Provide the (x, y) coordinate of the cell's center where the given text is located.  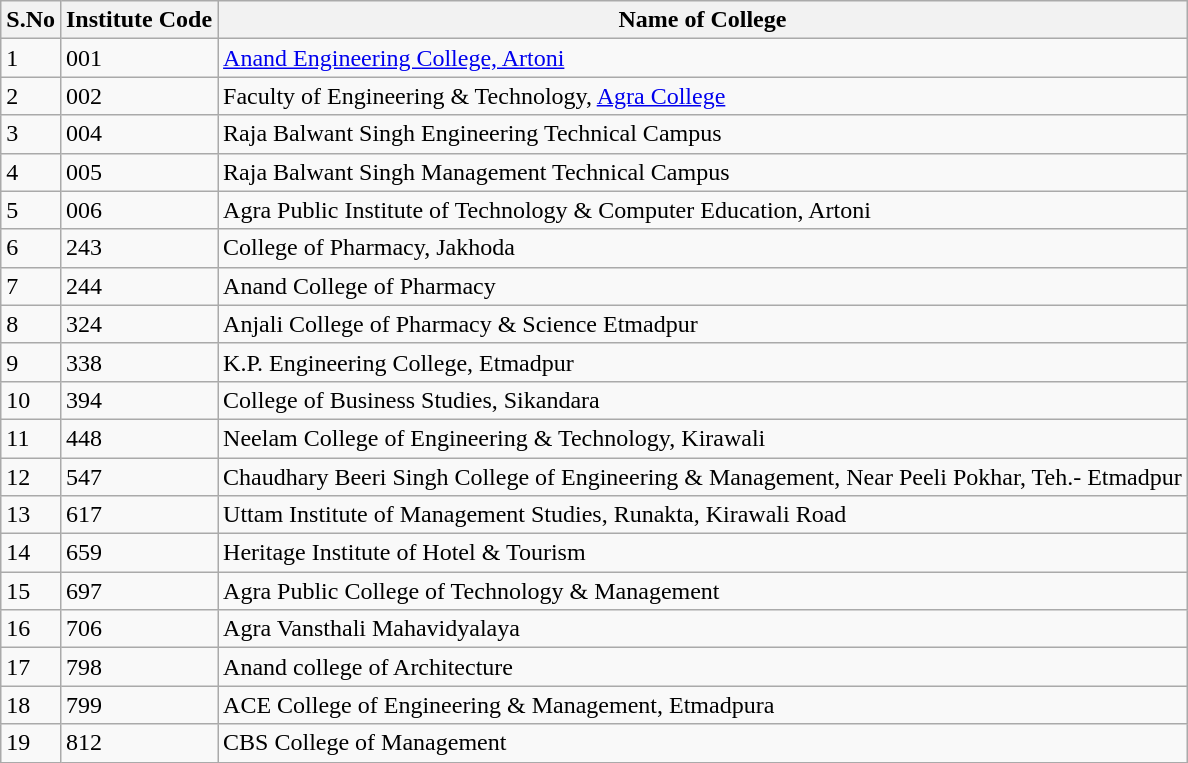
8 (31, 324)
006 (138, 210)
1 (31, 58)
9 (31, 362)
799 (138, 705)
Anjali College of Pharmacy & Science Etmadpur (703, 324)
Name of College (703, 20)
Raja Balwant Singh Engineering Technical Campus (703, 134)
697 (138, 591)
706 (138, 629)
K.P. Engineering College, Etmadpur (703, 362)
4 (31, 172)
659 (138, 553)
004 (138, 134)
Anand College of Pharmacy (703, 286)
547 (138, 477)
ACE College of Engineering & Management, Etmadpura (703, 705)
Agra Public College of Technology & Management (703, 591)
16 (31, 629)
10 (31, 400)
Institute Code (138, 20)
7 (31, 286)
CBS College of Management (703, 743)
001 (138, 58)
12 (31, 477)
243 (138, 248)
244 (138, 286)
812 (138, 743)
17 (31, 667)
798 (138, 667)
Chaudhary Beeri Singh College of Engineering & Management, Near Peeli Pokhar, Teh.- Etmadpur (703, 477)
Anand college of Architecture (703, 667)
18 (31, 705)
394 (138, 400)
Heritage Institute of Hotel & Tourism (703, 553)
Agra Vansthali Mahavidyalaya (703, 629)
Uttam Institute of Management Studies, Runakta, Kirawali Road (703, 515)
Raja Balwant Singh Management Technical Campus (703, 172)
2 (31, 96)
13 (31, 515)
338 (138, 362)
15 (31, 591)
3 (31, 134)
6 (31, 248)
5 (31, 210)
Anand Engineering College, Artoni (703, 58)
Agra Public Institute of Technology & Computer Education, Artoni (703, 210)
Faculty of Engineering & Technology, Agra College (703, 96)
448 (138, 438)
Neelam College of Engineering & Technology, Kirawali (703, 438)
324 (138, 324)
College of Pharmacy, Jakhoda (703, 248)
002 (138, 96)
19 (31, 743)
617 (138, 515)
11 (31, 438)
14 (31, 553)
College of Business Studies, Sikandara (703, 400)
005 (138, 172)
S.No (31, 20)
